Provide the (X, Y) coordinate of the cell's center where the given text is located.  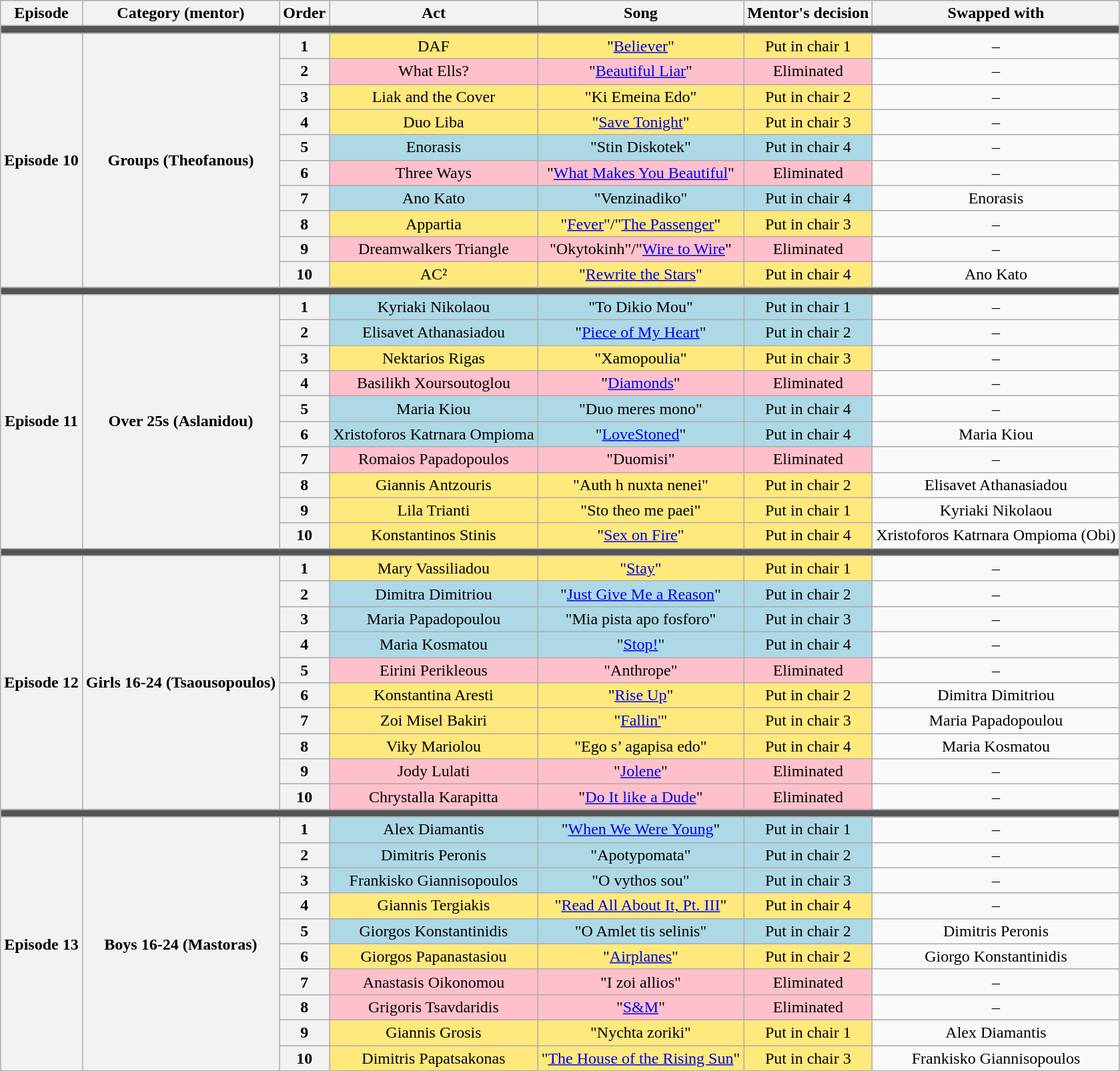
Mary Vassiliadou (434, 568)
"Sto theo me paei" (640, 510)
"Do It like a Dude" (640, 797)
"Stay" (640, 568)
"Auth h nuxta nenei" (640, 485)
"Save Tonight" (640, 122)
Duo Liba (434, 122)
"What Makes You Beautiful" (640, 173)
Episode 12 (41, 683)
"Xamopoulia" (640, 358)
Swapped with (996, 13)
"S&M" (640, 1007)
Konstantina Aresti (434, 696)
DAF (434, 46)
Eirini Perikleous (434, 670)
"Believer" (640, 46)
"Piece of My Heart" (640, 333)
Grigoris Tsavdaridis (434, 1007)
"LoveStoned" (640, 434)
Girls 16-24 (Tsaousopoulos) (181, 683)
"When We Were Young" (640, 830)
"Ki Emeina Edo" (640, 97)
"I zoi allios" (640, 982)
Episode 13 (41, 944)
Episode 10 (41, 160)
"Diamonds" (640, 383)
Appartia (434, 223)
Groups (Theofanous) (181, 160)
"O Amlet tis selinis" (640, 931)
Giannis Grosis (434, 1032)
Lila Trianti (434, 510)
Chrystalla Karapitta (434, 797)
Anastasis Oikonomou (434, 982)
"Ego s’ agapisa edo" (640, 746)
"Sex on Fire" (640, 535)
Giannis Tergiakis (434, 906)
Giannis Antzouris (434, 485)
Giorgo Konstantinidis (996, 956)
Jody Lulati (434, 772)
"Stop!" (640, 644)
"Venzinadiko" (640, 198)
Mentor's decision (808, 13)
Episode (41, 13)
"Nychta zoriki" (640, 1032)
"Apotypomata" (640, 855)
"Fever"/"The Passenger" (640, 223)
"Stin Diskotek" (640, 147)
Act (434, 13)
"Just Give Me a Reason" (640, 594)
Over 25s (Aslanidou) (181, 421)
Nektarios Rigas (434, 358)
What Ells? (434, 71)
"Anthrope" (640, 670)
Xristoforos Katrnara Ompioma (434, 434)
Three Ways (434, 173)
Xristoforos Katrnara Ompioma (Obi) (996, 535)
Basilikh Xoursoutoglou (434, 383)
Episode 11 (41, 421)
"Airplanes" (640, 956)
"Jolene" (640, 772)
"Duo meres mono" (640, 409)
Romaios Papadopoulos (434, 459)
"Rewrite the Stars" (640, 274)
"O vythos sou" (640, 880)
Konstantinos Stinis (434, 535)
"Read All About It, Pt. III" (640, 906)
"The House of the Rising Sun" (640, 1058)
Song (640, 13)
Zoi Misel Bakiri (434, 721)
Viky Mariolou (434, 746)
"Rise Up" (640, 696)
Boys 16-24 (Mastoras) (181, 944)
"Duomisi" (640, 459)
Dreamwalkers Triangle (434, 249)
"Beautiful Liar" (640, 71)
Category (mentor) (181, 13)
"Fallin'" (640, 721)
"Okytokinh"/"Wire to Wire" (640, 249)
Giorgos Papanastasiou (434, 956)
Liak and the Cover (434, 97)
Giorgos Konstantinidis (434, 931)
"To Dikio Mou" (640, 307)
AC² (434, 274)
"Mia pista apo fosforo" (640, 619)
Dimitris Papatsakonas (434, 1058)
Order (304, 13)
